Output the (x, y) coordinate of the center of the cell containing the given text.  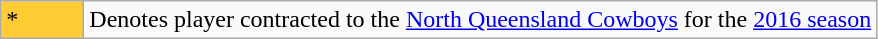
* (42, 20)
Denotes player contracted to the North Queensland Cowboys for the 2016 season (480, 20)
